Extract the [X, Y] coordinate from the center of the cell holding the provided text.  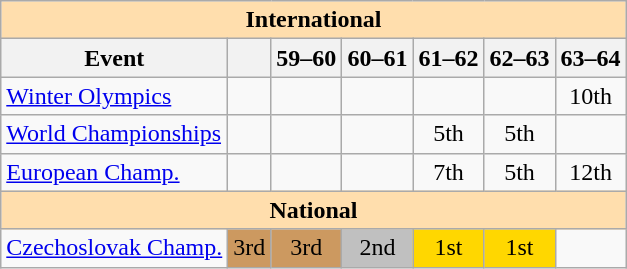
Event [114, 58]
2nd [378, 248]
62–63 [520, 58]
63–64 [590, 58]
10th [590, 96]
World Championships [114, 134]
International [314, 20]
60–61 [378, 58]
European Champ. [114, 172]
12th [590, 172]
Winter Olympics [114, 96]
7th [448, 172]
61–62 [448, 58]
National [314, 210]
59–60 [306, 58]
Czechoslovak Champ. [114, 248]
